Capture the cell that displays the provided text and extract its [x, y] central coordinate. 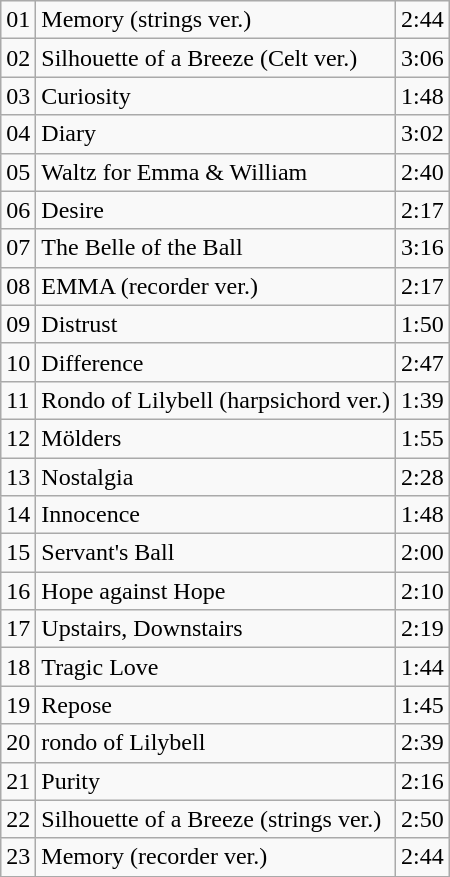
Hope against Hope [216, 591]
14 [18, 515]
2:00 [422, 553]
04 [18, 134]
2:19 [422, 629]
2:47 [422, 362]
Distrust [216, 324]
The Belle of the Ball [216, 248]
2:10 [422, 591]
2:39 [422, 743]
09 [18, 324]
Purity [216, 781]
1:44 [422, 667]
17 [18, 629]
Upstairs, Downstairs [216, 629]
07 [18, 248]
05 [18, 172]
Curiosity [216, 96]
21 [18, 781]
22 [18, 819]
02 [18, 58]
2:28 [422, 477]
Waltz for Emma & William [216, 172]
1:55 [422, 438]
Diary [216, 134]
08 [18, 286]
2:40 [422, 172]
12 [18, 438]
1:50 [422, 324]
Tragic Love [216, 667]
13 [18, 477]
EMMA (recorder ver.) [216, 286]
Difference [216, 362]
Servant's Ball [216, 553]
Memory (strings ver.) [216, 20]
06 [18, 210]
Memory (recorder ver.) [216, 857]
Repose [216, 705]
Desire [216, 210]
18 [18, 667]
Silhouette of a Breeze (strings ver.) [216, 819]
01 [18, 20]
rondo of Lilybell [216, 743]
3:02 [422, 134]
19 [18, 705]
2:16 [422, 781]
Innocence [216, 515]
Rondo of Lilybell (harpsichord ver.) [216, 400]
2:50 [422, 819]
15 [18, 553]
1:39 [422, 400]
16 [18, 591]
20 [18, 743]
Nostalgia [216, 477]
03 [18, 96]
23 [18, 857]
10 [18, 362]
Silhouette of a Breeze (Celt ver.) [216, 58]
3:16 [422, 248]
11 [18, 400]
Mölders [216, 438]
3:06 [422, 58]
1:45 [422, 705]
